Locate the cell with the specified text and output its (X, Y) center coordinate. 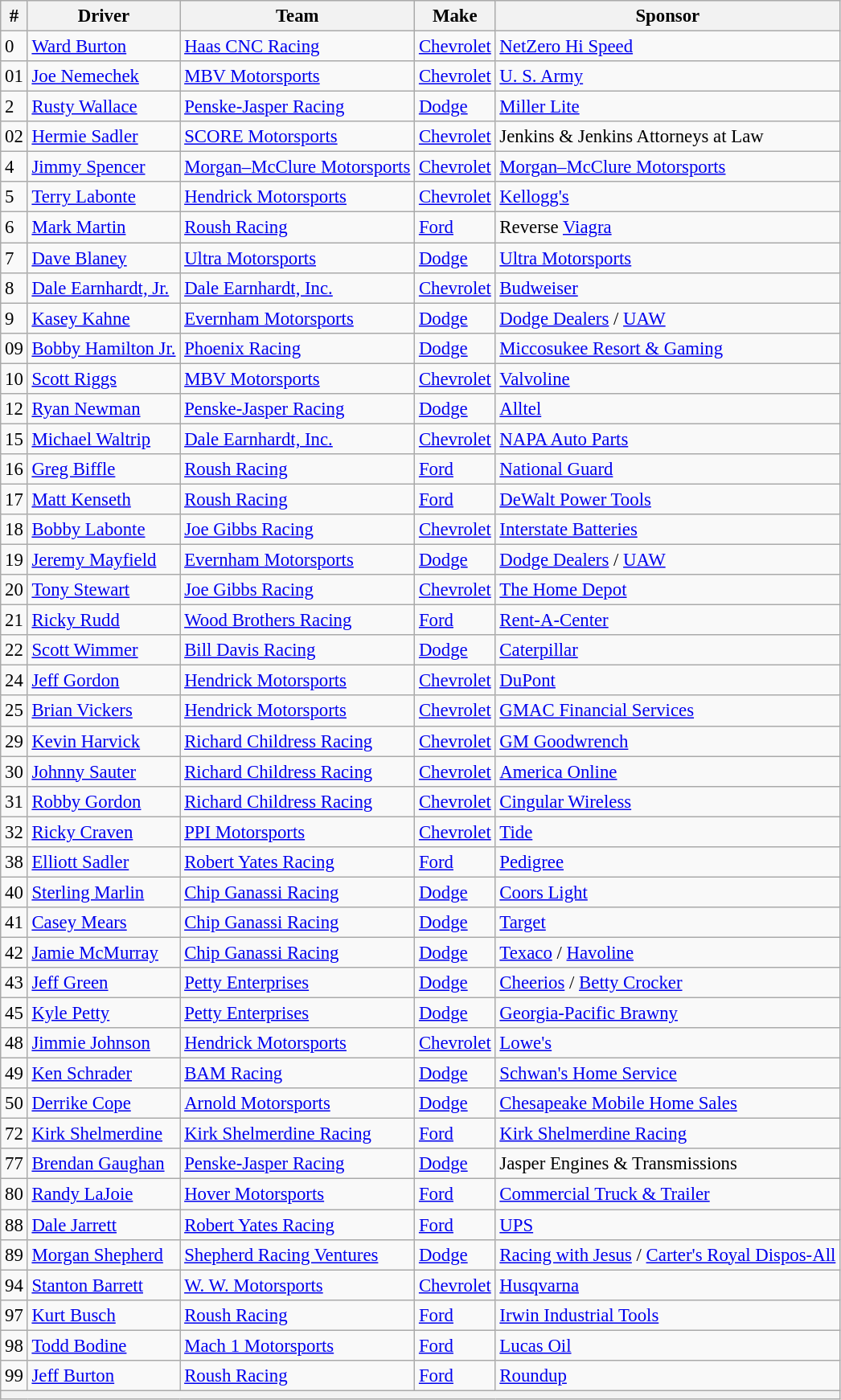
77 (14, 1165)
17 (14, 499)
Husqvarna (667, 1285)
Bobby Labonte (104, 530)
Phoenix Racing (297, 348)
Ward Burton (104, 47)
Brendan Gaughan (104, 1165)
Interstate Batteries (667, 530)
10 (14, 379)
Ricky Craven (104, 832)
Commercial Truck & Trailer (667, 1194)
DeWalt Power Tools (667, 499)
Team (297, 16)
Budweiser (667, 288)
Kevin Harvick (104, 741)
02 (14, 137)
Greg Biffle (104, 469)
Rent-A-Center (667, 620)
Roundup (667, 1376)
Jeremy Mayfield (104, 560)
Rusty Wallace (104, 107)
Pedigree (667, 862)
Jenkins & Jenkins Attorneys at Law (667, 137)
Arnold Motorsports (297, 1103)
45 (14, 1013)
PPI Motorsports (297, 832)
Jimmy Spencer (104, 167)
Sterling Marlin (104, 892)
Driver (104, 16)
Ryan Newman (104, 409)
Jasper Engines & Transmissions (667, 1165)
Tony Stewart (104, 590)
Chesapeake Mobile Home Sales (667, 1103)
Randy LaJoie (104, 1194)
Scott Wimmer (104, 650)
Cingular Wireless (667, 801)
8 (14, 288)
Coors Light (667, 892)
Mach 1 Motorsports (297, 1345)
America Online (667, 772)
99 (14, 1376)
Elliott Sadler (104, 862)
U. S. Army (667, 76)
40 (14, 892)
30 (14, 772)
Joe Nemechek (104, 76)
Brian Vickers (104, 711)
Dale Earnhardt, Jr. (104, 288)
Jeff Burton (104, 1376)
5 (14, 197)
19 (14, 560)
Jimmie Johnson (104, 1043)
31 (14, 801)
98 (14, 1345)
Stanton Barrett (104, 1285)
Lucas Oil (667, 1345)
Johnny Sauter (104, 772)
W. W. Motorsports (297, 1285)
National Guard (667, 469)
Hermie Sadler (104, 137)
0 (14, 47)
38 (14, 862)
89 (14, 1255)
Kasey Kahne (104, 318)
Valvoline (667, 379)
6 (14, 227)
Racing with Jesus / Carter's Royal Dispos-All (667, 1255)
Michael Waltrip (104, 439)
Jeff Green (104, 983)
UPS (667, 1225)
GM Goodwrench (667, 741)
Lowe's (667, 1043)
21 (14, 620)
Target (667, 923)
Scott Riggs (104, 379)
01 (14, 76)
Reverse Viagra (667, 227)
NetZero Hi Speed (667, 47)
Make (455, 16)
Haas CNC Racing (297, 47)
Matt Kenseth (104, 499)
41 (14, 923)
9 (14, 318)
Sponsor (667, 16)
BAM Racing (297, 1074)
32 (14, 832)
25 (14, 711)
Terry Labonte (104, 197)
29 (14, 741)
Shepherd Racing Ventures (297, 1255)
Casey Mears (104, 923)
Bobby Hamilton Jr. (104, 348)
Kurt Busch (104, 1315)
Kirk Shelmerdine (104, 1134)
Ken Schrader (104, 1074)
Ricky Rudd (104, 620)
Cheerios / Betty Crocker (667, 983)
Wood Brothers Racing (297, 620)
Miccosukee Resort & Gaming (667, 348)
48 (14, 1043)
GMAC Financial Services (667, 711)
4 (14, 167)
18 (14, 530)
09 (14, 348)
Tide (667, 832)
72 (14, 1134)
Derrike Cope (104, 1103)
Alltel (667, 409)
94 (14, 1285)
Miller Lite (667, 107)
Dave Blaney (104, 258)
Texaco / Havoline (667, 952)
50 (14, 1103)
NAPA Auto Parts (667, 439)
97 (14, 1315)
Morgan Shepherd (104, 1255)
42 (14, 952)
Bill Davis Racing (297, 650)
Schwan's Home Service (667, 1074)
DuPont (667, 681)
Kyle Petty (104, 1013)
43 (14, 983)
Caterpillar (667, 650)
7 (14, 258)
Jeff Gordon (104, 681)
80 (14, 1194)
22 (14, 650)
2 (14, 107)
88 (14, 1225)
# (14, 16)
24 (14, 681)
The Home Depot (667, 590)
12 (14, 409)
Irwin Industrial Tools (667, 1315)
Dale Jarrett (104, 1225)
Jamie McMurray (104, 952)
49 (14, 1074)
Kellogg's (667, 197)
Hover Motorsports (297, 1194)
SCORE Motorsports (297, 137)
Mark Martin (104, 227)
Georgia-Pacific Brawny (667, 1013)
20 (14, 590)
Robby Gordon (104, 801)
16 (14, 469)
15 (14, 439)
Todd Bodine (104, 1345)
